Find where the given text appears and provide that cell's center as (X, Y) coordinate. 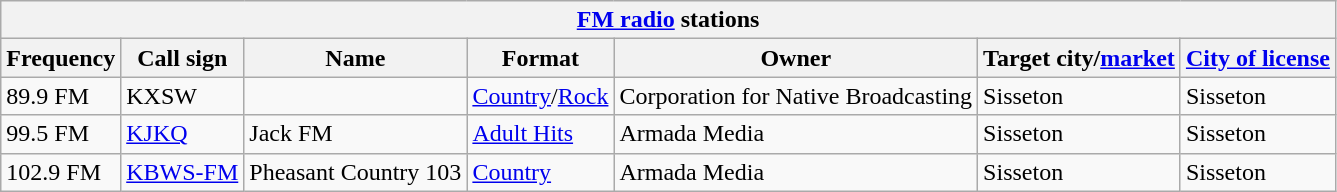
Name (356, 58)
KXSW (182, 96)
FM radio stations (668, 20)
89.9 FM (61, 96)
Country (540, 172)
Country/Rock (540, 96)
102.9 FM (61, 172)
KBWS-FM (182, 172)
Jack FM (356, 134)
Frequency (61, 58)
Target city/market (1080, 58)
KJKQ (182, 134)
Adult Hits (540, 134)
99.5 FM (61, 134)
Corporation for Native Broadcasting (796, 96)
Owner (796, 58)
Pheasant Country 103 (356, 172)
City of license (1258, 58)
Call sign (182, 58)
Format (540, 58)
